Extract the (X, Y) coordinate from the center of the cell holding the provided text.  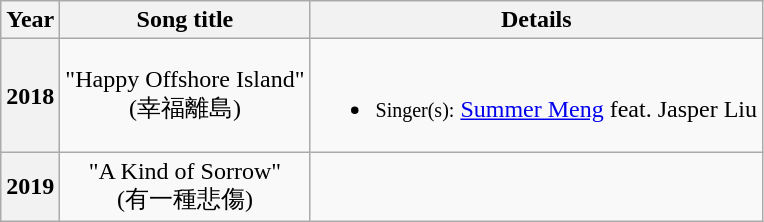
Details (536, 20)
Song title (185, 20)
2018 (30, 96)
"Happy Offshore Island"(幸福離島) (185, 96)
Singer(s): Summer Meng feat. Jasper Liu (536, 96)
Year (30, 20)
"A Kind of Sorrow"(有一種悲傷) (185, 187)
2019 (30, 187)
